Return [x, y] of the center of cell containing provided text 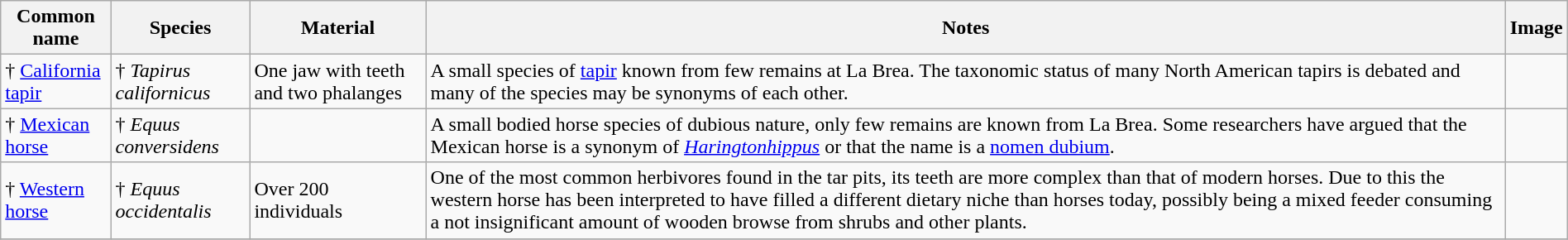
Species [180, 28]
† Equus conversidens [180, 136]
One jaw with teeth and two phalanges [337, 81]
Image [1537, 28]
Over 200 individuals [337, 200]
Notes [966, 28]
† Equus occidentalis [180, 200]
† Mexican horse [56, 136]
Common name [56, 28]
† California tapir [56, 81]
† Tapirus californicus [180, 81]
Material [337, 28]
† Western horse [56, 200]
